Pinpoint the cell where the given text exists, returning its (x, y) midpoint coordinate. 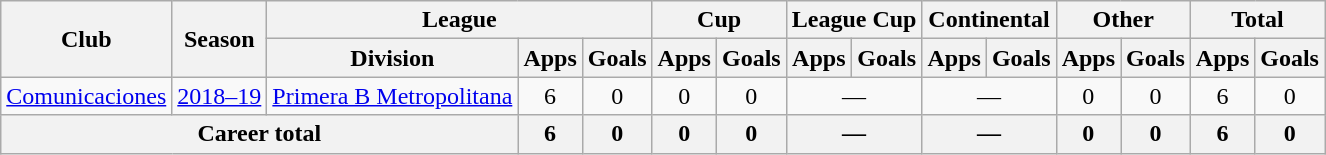
Continental (989, 20)
Primera B Metropolitana (392, 96)
Comunicaciones (86, 96)
2018–19 (220, 96)
Other (1123, 20)
Division (392, 58)
Season (220, 39)
League Cup (854, 20)
League (460, 20)
Cup (719, 20)
Total (1257, 20)
Career total (260, 134)
Club (86, 39)
